Capture the cell that displays the provided text and extract its [x, y] central coordinate. 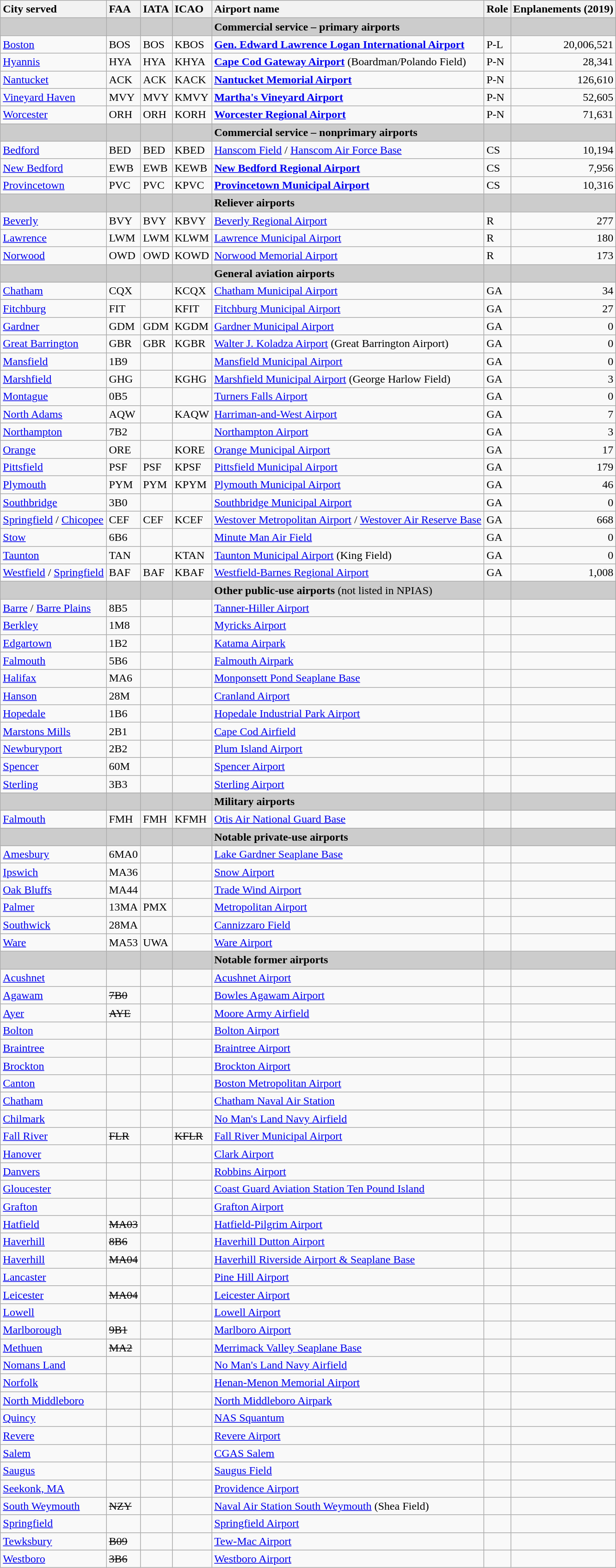
Notable private-use airports [348, 837]
Bedford [54, 150]
1B2 [123, 643]
Lawrence [54, 238]
Marstons Mills [54, 731]
Springfield Airport [348, 1524]
Sterling Airport [348, 784]
Sterling [54, 784]
Barre / Barre Plains [54, 608]
Braintree [54, 1048]
Springfield / Chicopee [54, 520]
Otis Air National Guard Base [348, 819]
ICAO [192, 9]
Pittsfield [54, 467]
Grafton [54, 1207]
Fitchburg [54, 309]
Northampton [54, 432]
Danvers [54, 1171]
60M [123, 766]
Braintree Airport [348, 1048]
Naval Air Station South Weymouth (Shea Field) [348, 1506]
KFIT [192, 309]
KFLR [192, 1136]
34 [563, 291]
Lancaster [54, 1277]
7B2 [123, 432]
Palmer [54, 907]
Boston [54, 44]
Pine Hill Airport [348, 1277]
Military airports [348, 802]
Moore Army Airfield [348, 1013]
Coast Guard Aviation Station Ten Pound Island [348, 1189]
Cape Cod Airfield [348, 731]
Bowles Agawam Airport [348, 995]
Norfolk [54, 1383]
Chatham Municipal Airport [348, 291]
Montague [54, 397]
KPYM [192, 484]
Reliever airports [348, 203]
Methuen [54, 1348]
MA36 [123, 872]
7B0 [123, 995]
Nomans Land [54, 1365]
Chilmark [54, 1119]
1B9 [123, 361]
Halifax [54, 678]
IATA [156, 9]
KBVY [192, 221]
10,316 [563, 185]
South Weymouth [54, 1506]
Tanner-Hiller Airport [348, 608]
Lowell Airport [348, 1312]
KOWD [192, 256]
Amesbury [54, 855]
KPSF [192, 467]
Westboro Airport [348, 1559]
Fall River [54, 1136]
Cranland Airport [348, 696]
Plum Island Airport [348, 749]
FIT [123, 309]
Haverhill Riverside Airport & Seaplane Base [348, 1259]
Canton [54, 1084]
Northampton Airport [348, 432]
TAN [123, 555]
General aviation airports [348, 273]
126,610 [563, 80]
Westover Metropolitan Airport / Westover Air Reserve Base [348, 520]
Mansfield Municipal Airport [348, 361]
5B6 [123, 661]
MA6 [123, 678]
0B5 [123, 397]
Harriman-and-West Airport [348, 414]
Ipswich [54, 872]
Lawrence Municipal Airport [348, 238]
179 [563, 467]
20,006,521 [563, 44]
KPVC [192, 185]
Mansfield [54, 361]
Springfield [54, 1524]
KORE [192, 449]
Oak Bluffs [54, 890]
Martha's Vineyard Airport [348, 97]
Fall River Municipal Airport [348, 1136]
10,194 [563, 150]
Edgartown [54, 643]
Revere [54, 1436]
1B6 [123, 713]
Metropolitan Airport [348, 907]
KBED [192, 150]
Salem [54, 1453]
Newburyport [54, 749]
NZY [123, 1506]
North Middleboro [54, 1401]
180 [563, 238]
FLR [123, 1136]
UWA [156, 942]
Berkley [54, 626]
Boston Metropolitan Airport [348, 1084]
Other public-use airports (not listed in NPIAS) [348, 590]
Southwick [54, 925]
Gardner Municipal Airport [348, 326]
Hanover [54, 1154]
Ayer [54, 1013]
Southbridge Municipal Airport [348, 502]
Tew-Mac Airport [348, 1541]
Katama Airpark [348, 643]
Monponsett Pond Seaplane Base [348, 678]
9B1 [123, 1330]
Taunton [54, 555]
Nantucket [54, 80]
71,631 [563, 115]
Worcester Regional Airport [348, 115]
KGDM [192, 326]
3B3 [123, 784]
KORH [192, 115]
Marshfield Municipal Airport (George Harlow Field) [348, 379]
17 [563, 449]
Gen. Edward Lawrence Logan International Airport [348, 44]
277 [563, 221]
KMVY [192, 97]
AYE [123, 1013]
Gardner [54, 326]
Marshfield [54, 379]
AQW [123, 414]
Fitchburg Municipal Airport [348, 309]
Commercial service – nonprimary airports [348, 132]
KGBR [192, 344]
Westfield-Barnes Regional Airport [348, 573]
Role [497, 9]
3B0 [123, 502]
MA53 [123, 942]
North Adams [54, 414]
Ware [54, 942]
Spencer [54, 766]
Clark Airport [348, 1154]
Marlboro Airport [348, 1330]
8B6 [123, 1242]
46 [563, 484]
Worcester [54, 115]
Hopedale Industrial Park Airport [348, 713]
6MA0 [123, 855]
CGAS Salem [348, 1453]
2B1 [123, 731]
KLWM [192, 238]
Snow Airport [348, 872]
FAA [123, 9]
Revere Airport [348, 1436]
Taunton Municipal Airport (King Field) [348, 555]
Provincetown Municipal Airport [348, 185]
Norwood Memorial Airport [348, 256]
Westfield / Springfield [54, 573]
P-L [497, 44]
MA2 [123, 1348]
Providence Airport [348, 1488]
28,341 [563, 62]
Hanson [54, 696]
668 [563, 520]
Gloucester [54, 1189]
Orange [54, 449]
Marlborough [54, 1330]
Leicester [54, 1295]
Lake Gardner Seaplane Base [348, 855]
Great Barrington [54, 344]
Notable former airports [348, 960]
KCQX [192, 291]
CQX [123, 291]
KTAN [192, 555]
Robbins Airport [348, 1171]
Plymouth [54, 484]
KFMH [192, 819]
Plymouth Municipal Airport [348, 484]
New Bedford Regional Airport [348, 167]
Southbridge [54, 502]
PMX [156, 907]
Pittsfield Municipal Airport [348, 467]
Myricks Airport [348, 626]
Turners Falls Airport [348, 397]
Brockton Airport [348, 1066]
Quincy [54, 1418]
Commercial service – primary airports [348, 27]
Agawam [54, 995]
Saugus [54, 1471]
Trade Wind Airport [348, 890]
Brockton [54, 1066]
Hopedale [54, 713]
3B6 [123, 1559]
Orange Municipal Airport [348, 449]
Walter J. Koladza Airport (Great Barrington Airport) [348, 344]
Acushnet [54, 978]
2B2 [123, 749]
52,605 [563, 97]
Lowell [54, 1312]
Beverly Regional Airport [348, 221]
Tewksbury [54, 1541]
27 [563, 309]
North Middleboro Airpark [348, 1401]
ORE [123, 449]
Westboro [54, 1559]
Leicester Airport [348, 1295]
Ware Airport [348, 942]
Stow [54, 538]
Cannizzaro Field [348, 925]
1M8 [123, 626]
28MA [123, 925]
B09 [123, 1541]
Grafton Airport [348, 1207]
KEWB [192, 167]
NAS Squantum [348, 1418]
Bolton Airport [348, 1030]
Spencer Airport [348, 766]
Falmouth Airpark [348, 661]
Beverly [54, 221]
Hatfield-Pilgrim Airport [348, 1224]
New Bedford [54, 167]
8B5 [123, 608]
Hanscom Field / Hanscom Air Force Base [348, 150]
Bolton [54, 1030]
Norwood [54, 256]
KBAF [192, 573]
Nantucket Memorial Airport [348, 80]
KGHG [192, 379]
KBOS [192, 44]
KHYA [192, 62]
Seekonk, MA [54, 1488]
Airport name [348, 9]
GHG [123, 379]
Chatham Naval Air Station [348, 1101]
City served [54, 9]
13MA [123, 907]
Merrimack Valley Seaplane Base [348, 1348]
Saugus Field [348, 1471]
7,956 [563, 167]
Vineyard Haven [54, 97]
173 [563, 256]
28M [123, 696]
7 [563, 414]
MA03 [123, 1224]
Provincetown [54, 185]
Hyannis [54, 62]
KCEF [192, 520]
Acushnet Airport [348, 978]
Cape Cod Gateway Airport (Boardman/Polando Field) [348, 62]
Minute Man Air Field [348, 538]
1,008 [563, 573]
Enplanements (2019) [563, 9]
6B6 [123, 538]
MA44 [123, 890]
KAQW [192, 414]
Henan-Menon Memorial Airport [348, 1383]
Hatfield [54, 1224]
Haverhill Dutton Airport [348, 1242]
KACK [192, 80]
